Identify which cell holds the provided text, then report its (x, y) central coordinate. 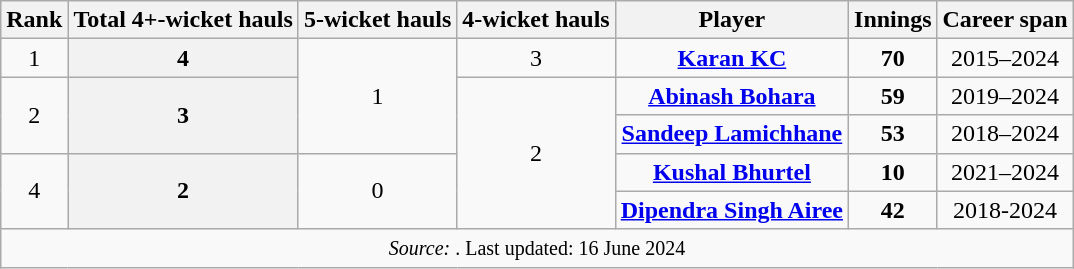
Sandeep Lamichhane (732, 134)
Innings (893, 20)
70 (893, 58)
2015–2024 (1005, 58)
Kushal Bhurtel (732, 172)
2018-2024 (1005, 210)
Dipendra Singh Airee (732, 210)
Karan KC (732, 58)
2018–2024 (1005, 134)
2021–2024 (1005, 172)
10 (893, 172)
0 (377, 191)
Rank (34, 20)
53 (893, 134)
4-wicket hauls (536, 20)
Player (732, 20)
Abinash Bohara (732, 96)
Total 4+-wicket hauls (184, 20)
Source: . Last updated: 16 June 2024 (537, 248)
59 (893, 96)
2019–2024 (1005, 96)
Career span (1005, 20)
42 (893, 210)
5-wicket hauls (377, 20)
